Locate the cell with the specified text and output its (x, y) center coordinate. 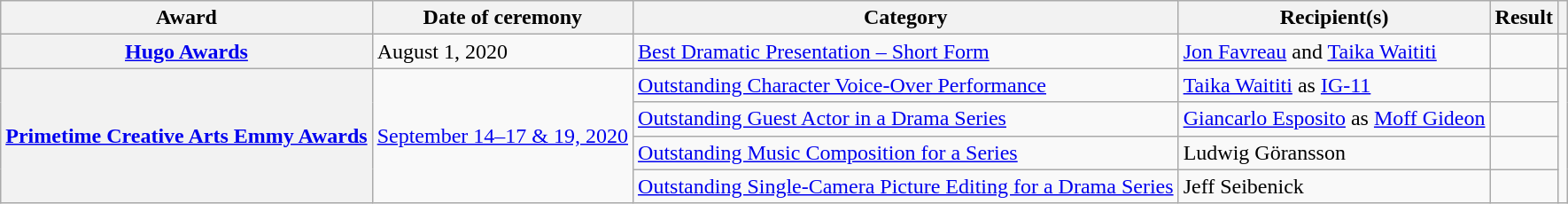
Category (906, 18)
Outstanding Single-Camera Picture Editing for a Drama Series (906, 186)
September 14–17 & 19, 2020 (502, 136)
Date of ceremony (502, 18)
Recipient(s) (1334, 18)
Hugo Awards (186, 51)
Primetime Creative Arts Emmy Awards (186, 136)
Award (186, 18)
Best Dramatic Presentation – Short Form (906, 51)
Taika Waititi as IG-11 (1334, 85)
Result (1524, 18)
Outstanding Guest Actor in a Drama Series (906, 119)
Ludwig Göransson (1334, 153)
Jon Favreau and Taika Waititi (1334, 51)
Giancarlo Esposito as Moff Gideon (1334, 119)
Jeff Seibenick (1334, 186)
Outstanding Character Voice-Over Performance (906, 85)
August 1, 2020 (502, 51)
Outstanding Music Composition for a Series (906, 153)
